Output the [X, Y] coordinate of the center of the cell containing the given text.  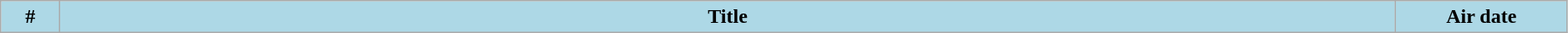
Title [728, 17]
# [30, 17]
Air date [1481, 17]
